Search for the cell housing the specified text and yield its [x, y] center coordinate. 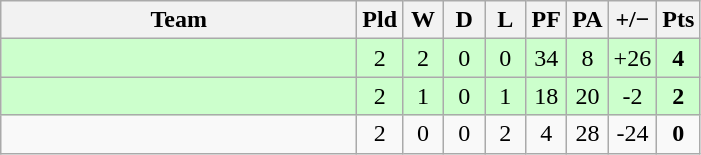
Pld [380, 20]
Team [179, 20]
L [506, 20]
-24 [632, 134]
PA [588, 20]
Pts [678, 20]
8 [588, 58]
20 [588, 96]
+26 [632, 58]
34 [546, 58]
18 [546, 96]
W [424, 20]
D [464, 20]
28 [588, 134]
PF [546, 20]
+/− [632, 20]
-2 [632, 96]
